Determine the [x, y] coordinate at the center of the cell enclosing the given text.  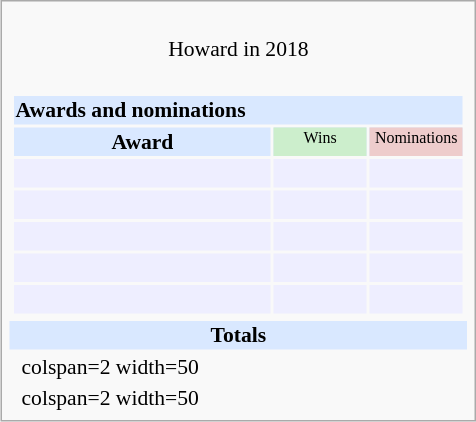
Awards and nominations [238, 110]
Totals [239, 335]
Nominations [416, 141]
Award [142, 141]
Howard in 2018 [239, 36]
Wins [320, 141]
Awards and nominations Award Wins Nominations [239, 192]
